For the text-containing cell, return its midpoint in (X, Y) coordinate format. 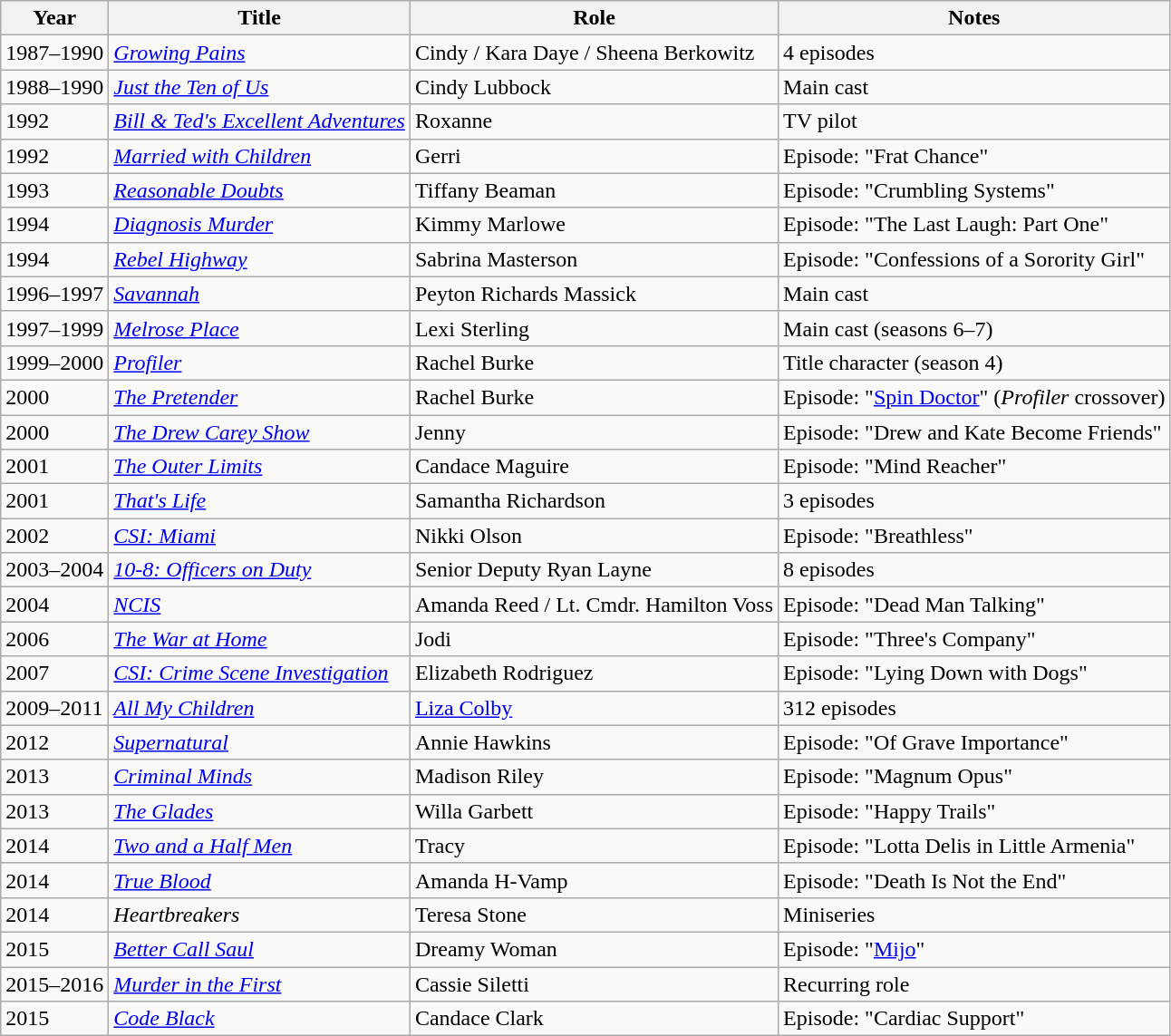
Episode: "Cardiac Support" (974, 1019)
2002 (54, 536)
Teresa Stone (594, 915)
Bill & Ted's Excellent Adventures (259, 121)
Cassie Siletti (594, 983)
Episode: "Death Is Not the End" (974, 880)
Episode: "Crumbling Systems" (974, 190)
Episode: "Mind Reacher" (974, 467)
2012 (54, 742)
Candace Clark (594, 1019)
Episode: "Breathless" (974, 536)
NCIS (259, 605)
Savannah (259, 294)
Rebel Highway (259, 259)
Gerri (594, 156)
1988–1990 (54, 87)
Episode: "Confessions of a Sorority Girl" (974, 259)
Title (259, 18)
Amanda Reed / Lt. Cmdr. Hamilton Voss (594, 605)
Lexi Sterling (594, 328)
2004 (54, 605)
2015–2016 (54, 983)
Kimmy Marlowe (594, 225)
2006 (54, 639)
1987–1990 (54, 53)
Miniseries (974, 915)
Profiler (259, 363)
Title character (season 4) (974, 363)
Cindy Lubbock (594, 87)
Growing Pains (259, 53)
Samantha Richardson (594, 501)
Tracy (594, 846)
Elizabeth Rodriguez (594, 673)
The War at Home (259, 639)
Melrose Place (259, 328)
The Drew Carey Show (259, 432)
1993 (54, 190)
Episode: "Happy Trails" (974, 811)
The Glades (259, 811)
Recurring role (974, 983)
Sabrina Masterson (594, 259)
1996–1997 (54, 294)
Peyton Richards Massick (594, 294)
4 episodes (974, 53)
Nikki Olson (594, 536)
The Outer Limits (259, 467)
2009–2011 (54, 708)
Just the Ten of Us (259, 87)
Episode: "Three's Company" (974, 639)
Notes (974, 18)
Episode: "The Last Laugh: Part One" (974, 225)
Senior Deputy Ryan Layne (594, 570)
Episode: "Spin Doctor" (Profiler crossover) (974, 397)
3 episodes (974, 501)
Married with Children (259, 156)
Episode: "Lying Down with Dogs" (974, 673)
Dreamy Woman (594, 949)
Supernatural (259, 742)
Two and a Half Men (259, 846)
Liza Colby (594, 708)
TV pilot (974, 121)
Willa Garbett (594, 811)
CSI: Miami (259, 536)
Heartbreakers (259, 915)
2007 (54, 673)
Year (54, 18)
Better Call Saul (259, 949)
312 episodes (974, 708)
2003–2004 (54, 570)
That's Life (259, 501)
True Blood (259, 880)
1997–1999 (54, 328)
Role (594, 18)
Jenny (594, 432)
Episode: "Lotta Delis in Little Armenia" (974, 846)
Reasonable Doubts (259, 190)
Episode: "Magnum Opus" (974, 777)
8 episodes (974, 570)
Amanda H-Vamp (594, 880)
Cindy / Kara Daye / Sheena Berkowitz (594, 53)
CSI: Crime Scene Investigation (259, 673)
Tiffany Beaman (594, 190)
Main cast (seasons 6–7) (974, 328)
The Pretender (259, 397)
Candace Maguire (594, 467)
Madison Riley (594, 777)
Murder in the First (259, 983)
Episode: "Mijo" (974, 949)
Episode: "Of Grave Importance" (974, 742)
Criminal Minds (259, 777)
Diagnosis Murder (259, 225)
10-8: Officers on Duty (259, 570)
Code Black (259, 1019)
Roxanne (594, 121)
Annie Hawkins (594, 742)
Episode: "Frat Chance" (974, 156)
Jodi (594, 639)
1999–2000 (54, 363)
Episode: "Dead Man Talking" (974, 605)
Episode: "Drew and Kate Become Friends" (974, 432)
All My Children (259, 708)
